Provide the (x, y) coordinate of the cell's center where the given text is located.  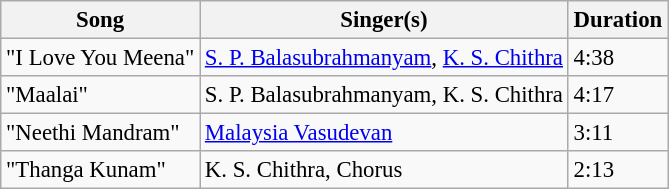
2:13 (618, 170)
Singer(s) (384, 20)
"Neethi Mandram" (100, 133)
K. S. Chithra, Chorus (384, 170)
Song (100, 20)
"I Love You Meena" (100, 58)
Duration (618, 20)
"Maalai" (100, 95)
3:11 (618, 133)
"Thanga Kunam" (100, 170)
4:17 (618, 95)
Malaysia Vasudevan (384, 133)
4:38 (618, 58)
